Pinpoint the cell where the given text exists, returning its (X, Y) midpoint coordinate. 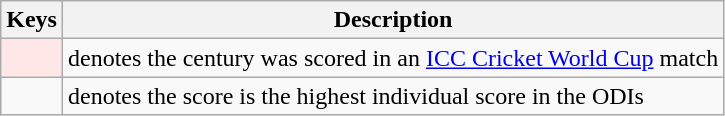
denotes the century was scored in an ICC Cricket World Cup match (392, 58)
Description (392, 20)
Keys (32, 20)
denotes the score is the highest individual score in the ODIs (392, 96)
